Provide the (x, y) coordinate of the cell's center where the given text is located.  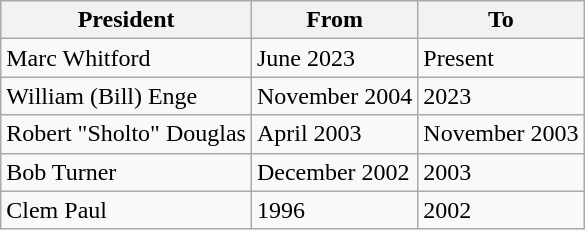
June 2023 (334, 58)
December 2002 (334, 172)
From (334, 20)
Present (501, 58)
November 2004 (334, 96)
To (501, 20)
President (126, 20)
April 2003 (334, 134)
William (Bill) Enge (126, 96)
2003 (501, 172)
2002 (501, 210)
Bob Turner (126, 172)
Robert "Sholto" Douglas (126, 134)
Marc Whitford (126, 58)
1996 (334, 210)
Clem Paul (126, 210)
2023 (501, 96)
November 2003 (501, 134)
